Return the (X, Y) coordinate for the center point of the cell that contains the specified text.  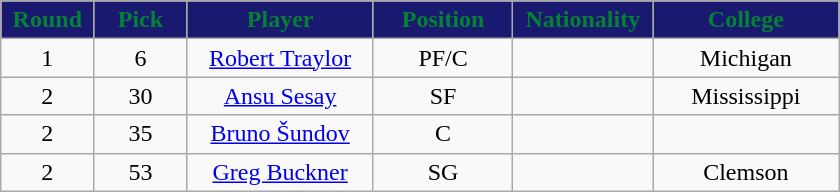
Mississippi (746, 96)
Greg Buckner (280, 172)
53 (140, 172)
Round (48, 20)
Robert Traylor (280, 58)
Position (443, 20)
30 (140, 96)
Player (280, 20)
SF (443, 96)
Bruno Šundov (280, 134)
C (443, 134)
College (746, 20)
PF/C (443, 58)
6 (140, 58)
1 (48, 58)
Michigan (746, 58)
Nationality (583, 20)
Clemson (746, 172)
35 (140, 134)
SG (443, 172)
Ansu Sesay (280, 96)
Pick (140, 20)
